For the text-containing cell, return its midpoint in [x, y] coordinate format. 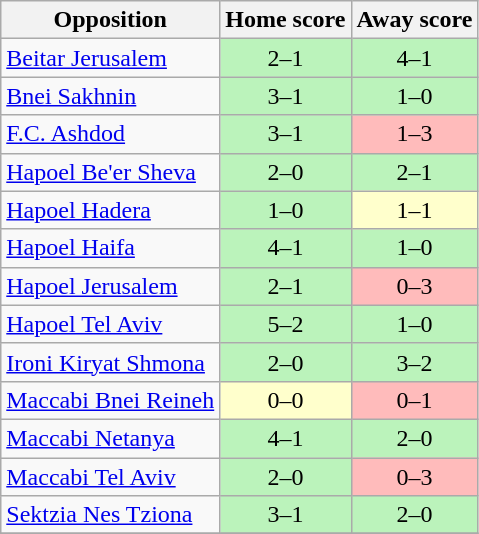
5–2 [286, 324]
Sektzia Nes Tziona [110, 515]
1–1 [414, 210]
Hapoel Be'er Sheva [110, 172]
0–0 [286, 400]
1–3 [414, 134]
Hapoel Jerusalem [110, 286]
Maccabi Netanya [110, 438]
F.C. Ashdod [110, 134]
Maccabi Bnei Reineh [110, 400]
Away score [414, 20]
Ironi Kiryat Shmona [110, 362]
Hapoel Tel Aviv [110, 324]
Hapoel Hadera [110, 210]
0–1 [414, 400]
Beitar Jerusalem [110, 58]
Hapoel Haifa [110, 248]
Bnei Sakhnin [110, 96]
Maccabi Tel Aviv [110, 477]
3–2 [414, 362]
Home score [286, 20]
Opposition [110, 20]
